Capture the cell that displays the provided text and extract its [X, Y] central coordinate. 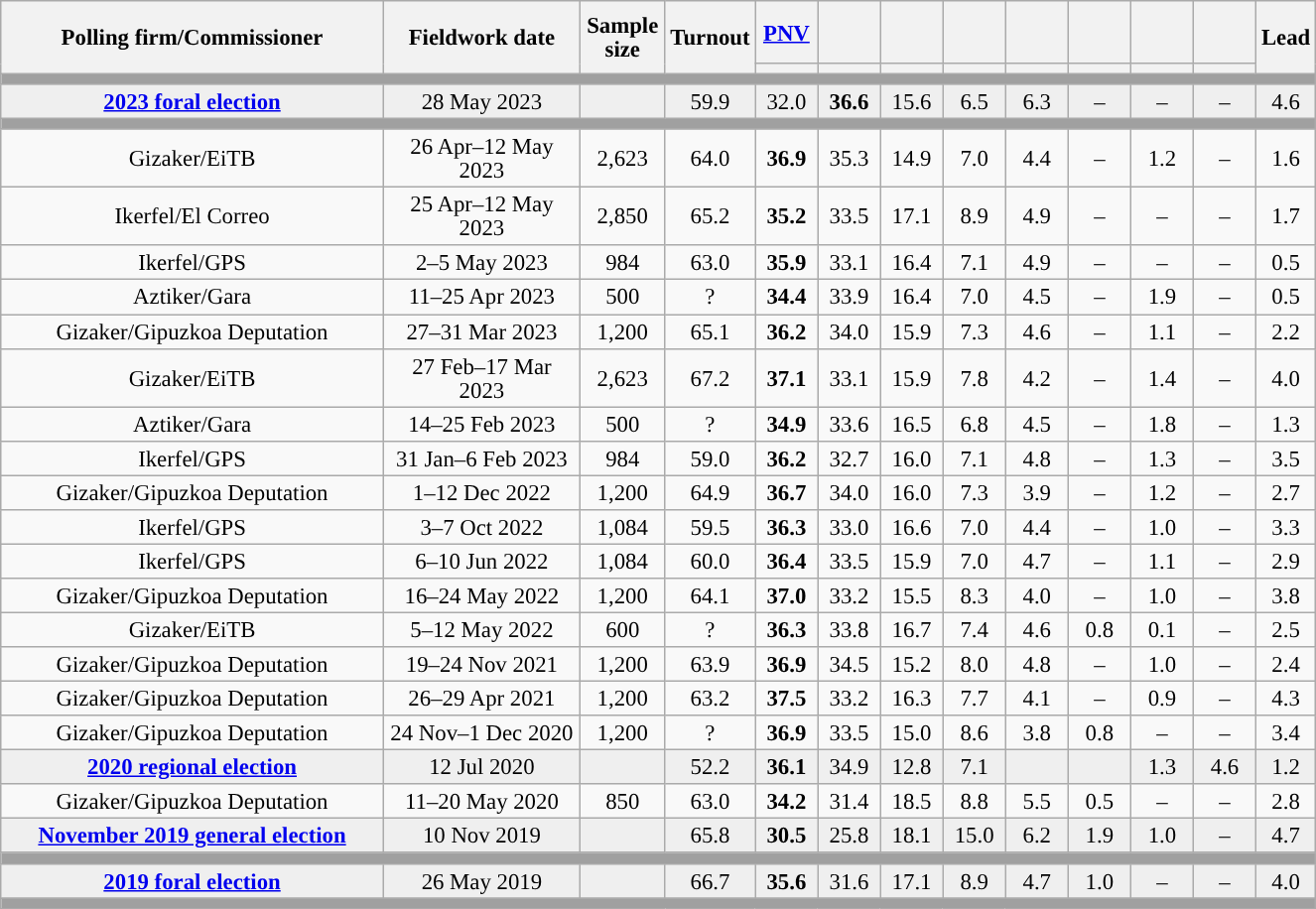
15.6 [911, 101]
65.2 [711, 216]
2023 foral election [193, 101]
34.4 [786, 298]
31.4 [850, 802]
36.1 [786, 768]
Fieldwork date [481, 38]
35.9 [786, 264]
2019 foral election [193, 881]
19–24 Nov 2021 [481, 665]
25.8 [850, 836]
4.3 [1286, 699]
1.6 [1286, 159]
6.5 [975, 101]
2–5 May 2023 [481, 264]
36.7 [786, 492]
14–25 Feb 2023 [481, 425]
850 [622, 802]
0.9 [1161, 699]
26–29 Apr 2021 [481, 699]
6.8 [975, 425]
16–24 May 2022 [481, 595]
33.9 [850, 298]
8.8 [975, 802]
2.8 [1286, 802]
5–12 May 2022 [481, 629]
1–12 Dec 2022 [481, 492]
67.2 [711, 377]
2.4 [1286, 665]
18.5 [911, 802]
4.2 [1036, 377]
16.5 [911, 425]
18.1 [911, 836]
63.2 [711, 699]
34.2 [786, 802]
37.1 [786, 377]
16.6 [911, 528]
26 Apr–12 May 2023 [481, 159]
0.1 [1161, 629]
16.3 [911, 699]
6.2 [1036, 836]
15.2 [911, 665]
3.5 [1286, 458]
60.0 [711, 562]
8.3 [975, 595]
1.4 [1161, 377]
16.7 [911, 629]
1.8 [1161, 425]
12.8 [911, 768]
36.6 [850, 101]
7.8 [975, 377]
64.0 [711, 159]
Ikerfel/El Correo [193, 216]
27 Feb–17 Mar 2023 [481, 377]
33.6 [850, 425]
Polling firm/Commissioner [193, 38]
59.9 [711, 101]
32.0 [786, 101]
34.5 [850, 665]
31.6 [850, 881]
59.5 [711, 528]
Sample size [622, 38]
11–25 Apr 2023 [481, 298]
24 Nov–1 Dec 2020 [481, 732]
11–20 May 2020 [481, 802]
6.3 [1036, 101]
59.0 [711, 458]
30.5 [786, 836]
66.7 [711, 881]
600 [622, 629]
35.3 [850, 159]
26 May 2019 [481, 881]
10 Nov 2019 [481, 836]
12 Jul 2020 [481, 768]
6–10 Jun 2022 [481, 562]
65.8 [711, 836]
1.7 [1286, 216]
36.4 [786, 562]
27–31 Mar 2023 [481, 331]
3.3 [1286, 528]
2,850 [622, 216]
3.9 [1036, 492]
35.6 [786, 881]
32.7 [850, 458]
25 Apr–12 May 2023 [481, 216]
4.1 [1036, 699]
64.1 [711, 595]
7.7 [975, 699]
65.1 [711, 331]
PNV [786, 32]
37.5 [786, 699]
2020 regional election [193, 768]
7.4 [975, 629]
37.0 [786, 595]
14.9 [911, 159]
5.5 [1036, 802]
2.7 [1286, 492]
35.2 [786, 216]
Turnout [711, 38]
33.0 [850, 528]
3–7 Oct 2022 [481, 528]
52.2 [711, 768]
31 Jan–6 Feb 2023 [481, 458]
2.2 [1286, 331]
2.9 [1286, 562]
8.0 [975, 665]
15.5 [911, 595]
64.9 [711, 492]
2.5 [1286, 629]
28 May 2023 [481, 101]
3.4 [1286, 732]
8.6 [975, 732]
33.8 [850, 629]
63.9 [711, 665]
November 2019 general election [193, 836]
Lead [1286, 38]
